Output the (X, Y) coordinate of the center of the cell containing the given text.  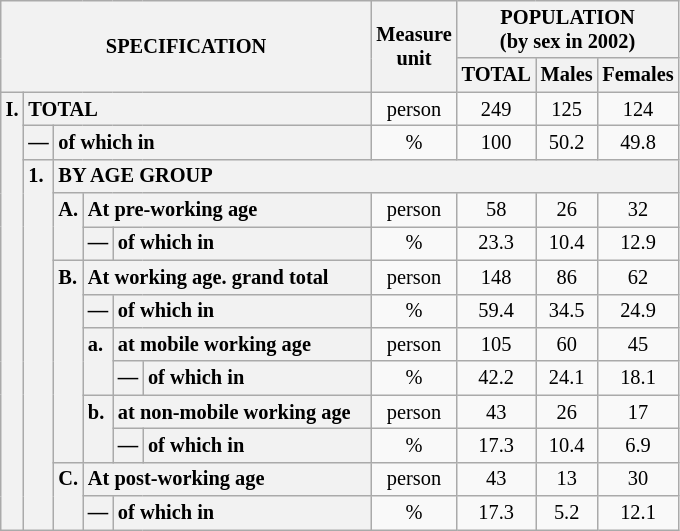
32 (638, 210)
124 (638, 109)
Males (567, 75)
24.9 (638, 311)
42.2 (496, 378)
At post-working age (227, 479)
62 (638, 277)
At working age. grand total (227, 277)
49.8 (638, 142)
b. (98, 428)
12.1 (638, 513)
148 (496, 277)
at mobile working age (242, 344)
100 (496, 142)
34.5 (567, 311)
C. (68, 496)
105 (496, 344)
24.1 (567, 378)
125 (567, 109)
86 (567, 277)
Females (638, 75)
at non-mobile working age (242, 412)
18.1 (638, 378)
23.3 (496, 243)
Measure unit (414, 46)
30 (638, 479)
6.9 (638, 445)
BY AGE GROUP (366, 176)
I. (12, 311)
60 (567, 344)
POPULATION (by sex in 2002) (568, 29)
12.9 (638, 243)
249 (496, 109)
59.4 (496, 311)
B. (68, 361)
58 (496, 210)
13 (567, 479)
50.2 (567, 142)
5.2 (567, 513)
SPECIFICATION (186, 46)
At pre-working age (227, 210)
17 (638, 412)
1. (38, 344)
a. (98, 360)
A. (68, 226)
45 (638, 344)
